Scan for the cell matching the given text and deliver its (X, Y) coordinate at center. 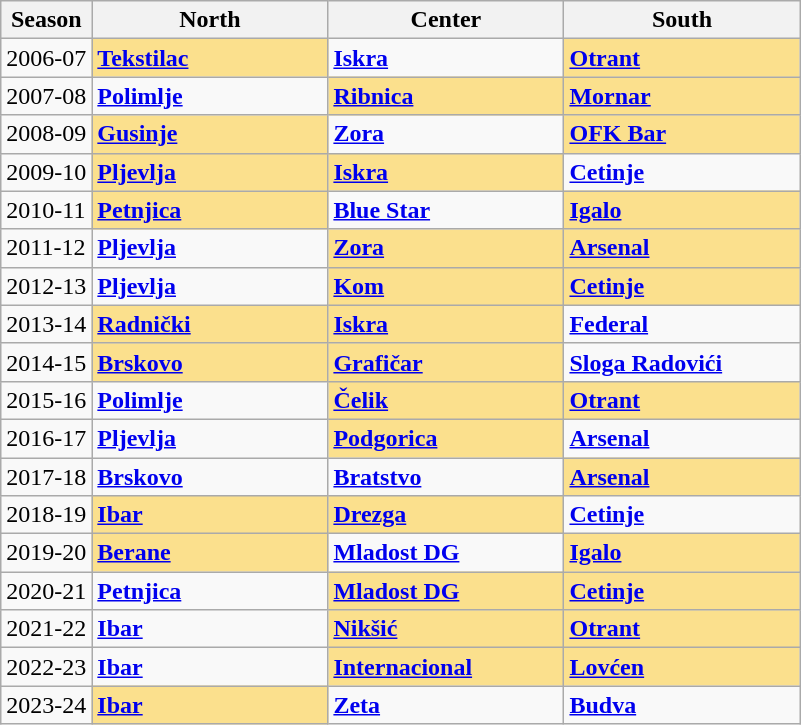
2018-19 (46, 515)
Center (446, 20)
2023-24 (46, 705)
2007-08 (46, 96)
Nikšić (446, 629)
Radnički (210, 324)
Lovćen (682, 667)
Zeta (446, 705)
2019-20 (46, 553)
Bratstvo (446, 477)
Gusinje (210, 134)
2010-11 (46, 210)
2008-09 (46, 134)
OFK Bar (682, 134)
Budva (682, 705)
Ribnica (446, 96)
2017-18 (46, 477)
2016-17 (46, 438)
2012-13 (46, 286)
2009-10 (46, 172)
Internacional (446, 667)
North (210, 20)
2015-16 (46, 400)
Kom (446, 286)
2014-15 (46, 362)
Grafičar (446, 362)
2013-14 (46, 324)
Berane (210, 553)
Podgorica (446, 438)
Blue Star (446, 210)
South (682, 20)
Tekstilac (210, 58)
Sloga Radovići (682, 362)
2006-07 (46, 58)
2021-22 (46, 629)
2022-23 (46, 667)
2011-12 (46, 248)
Season (46, 20)
Drezga (446, 515)
Čelik (446, 400)
2020-21 (46, 591)
Mornar (682, 96)
Federal (682, 324)
